Capture the cell that displays the provided text and extract its [x, y] central coordinate. 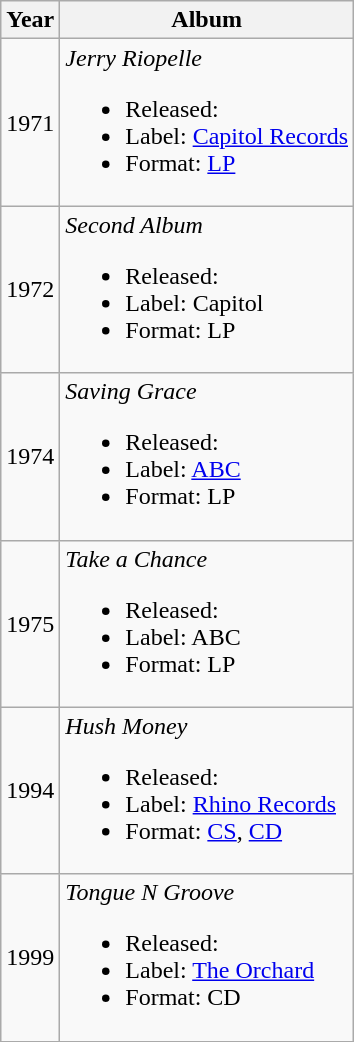
Take a ChanceReleased:Label: ABCFormat: LP [207, 624]
Tongue N GrooveReleased:Label: The OrchardFormat: CD [207, 958]
1994 [30, 790]
Saving GraceReleased:Label: ABCFormat: LP [207, 456]
Hush MoneyReleased:Label: Rhino RecordsFormat: CS, CD [207, 790]
1974 [30, 456]
1971 [30, 122]
Year [30, 20]
1999 [30, 958]
Album [207, 20]
Jerry RiopelleReleased:Label: Capitol RecordsFormat: LP [207, 122]
Second AlbumReleased:Label: CapitolFormat: LP [207, 290]
1975 [30, 624]
1972 [30, 290]
